Identify which cell holds the provided text, then report its [x, y] central coordinate. 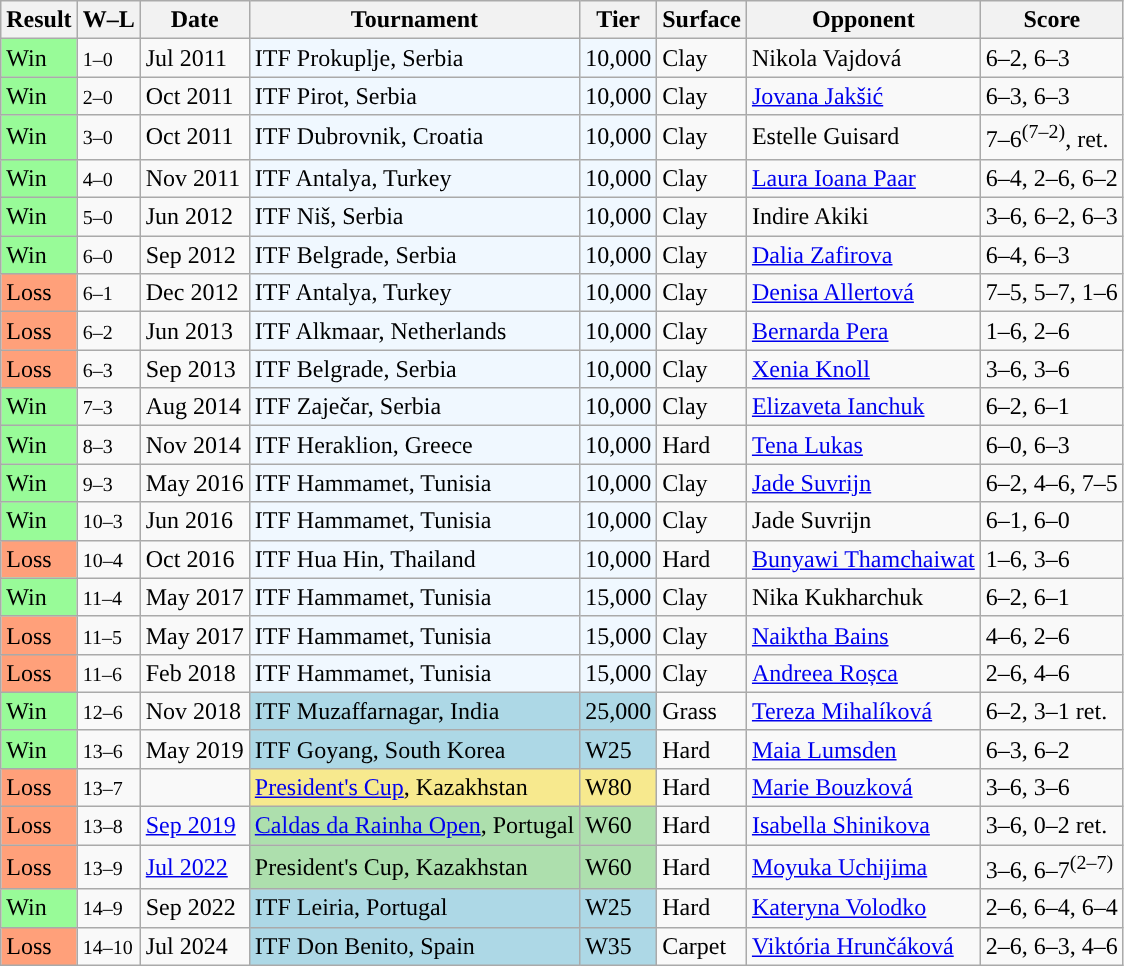
Bunyawi Thamchaiwat [863, 559]
ITF Pirot, Serbia [414, 96]
Andreea Roșca [863, 673]
3–6, 6–2, 6–3 [1052, 217]
Marie Bouzková [863, 787]
May 2016 [194, 483]
13–7 [108, 787]
6–2, 3–1 ret. [1052, 711]
Elizaveta Ianchuk [863, 407]
Sep 2013 [194, 369]
ITF Leiria, Portugal [414, 908]
Bernarda Pera [863, 331]
3–6, 0–2 ret. [1052, 826]
ITF Heraklion, Greece [414, 445]
Sep 2022 [194, 908]
Denisa Allertová [863, 293]
13–9 [108, 868]
Xenia Knoll [863, 369]
12–6 [108, 711]
ITF Don Benito, Spain [414, 946]
Dec 2012 [194, 293]
Tier [618, 20]
Feb 2018 [194, 673]
7–6(7–2), ret. [1052, 138]
14–9 [108, 908]
1–0 [108, 58]
4–0 [108, 178]
Carpet [702, 946]
Nikola Vajdová [863, 58]
Jul 2024 [194, 946]
Jun 2016 [194, 521]
8–3 [108, 445]
Jovana Jakšić [863, 96]
W80 [618, 787]
Nika Kukharchuk [863, 597]
Score [1052, 20]
Sep 2019 [194, 826]
7–3 [108, 407]
ITF Hua Hin, Thailand [414, 559]
6–1 [108, 293]
1–6, 2–6 [1052, 331]
Grass [702, 711]
13–8 [108, 826]
Nov 2011 [194, 178]
Estelle Guisard [863, 138]
ITF Goyang, South Korea [414, 749]
6–0, 6–3 [1052, 445]
9–3 [108, 483]
ITF Niš, Serbia [414, 217]
Result [39, 20]
Jul 2022 [194, 868]
ITF Prokuplje, Serbia [414, 58]
Sep 2012 [194, 255]
Tereza Mihalíková [863, 711]
6–3, 6–2 [1052, 749]
Opponent [863, 20]
Jun 2012 [194, 217]
11–5 [108, 635]
11–6 [108, 673]
Laura Ioana Paar [863, 178]
6–2, 6–3 [1052, 58]
Kateryna Volodko [863, 908]
Surface [702, 20]
Oct 2016 [194, 559]
4–6, 2–6 [1052, 635]
Nov 2018 [194, 711]
6–2 [108, 331]
10–4 [108, 559]
Viktória Hrunčáková [863, 946]
2–0 [108, 96]
W–L [108, 20]
ITF Zaječar, Serbia [414, 407]
Maia Lumsden [863, 749]
11–4 [108, 597]
Jun 2013 [194, 331]
Tournament [414, 20]
25,000 [618, 711]
2–6, 6–3, 4–6 [1052, 946]
Moyuka Uchijima [863, 868]
5–0 [108, 217]
2–6, 4–6 [1052, 673]
13–6 [108, 749]
6–1, 6–0 [1052, 521]
6–3, 6–3 [1052, 96]
6–2, 4–6, 7–5 [1052, 483]
Naiktha Bains [863, 635]
Isabella Shinikova [863, 826]
3–0 [108, 138]
10–3 [108, 521]
W35 [618, 946]
Jul 2011 [194, 58]
6–3 [108, 369]
3–6, 6–7(2–7) [1052, 868]
Date [194, 20]
6–4, 6–3 [1052, 255]
Dalia Zafirova [863, 255]
7–5, 5–7, 1–6 [1052, 293]
Caldas da Rainha Open, Portugal [414, 826]
Aug 2014 [194, 407]
Nov 2014 [194, 445]
6–4, 2–6, 6–2 [1052, 178]
ITF Muzaffarnagar, India [414, 711]
1–6, 3–6 [1052, 559]
ITF Dubrovnik, Croatia [414, 138]
Tena Lukas [863, 445]
ITF Alkmaar, Netherlands [414, 331]
2–6, 6–4, 6–4 [1052, 908]
6–0 [108, 255]
May 2019 [194, 749]
Indire Akiki [863, 217]
14–10 [108, 946]
